Determine the [x, y] coordinate at the center of the cell enclosing the given text.  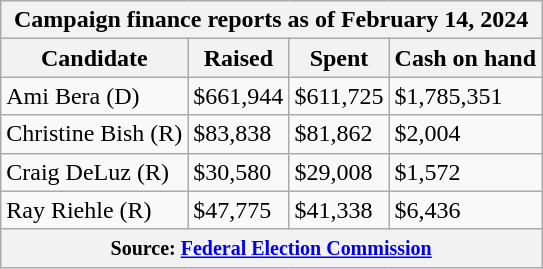
$1,785,351 [465, 96]
Raised [238, 58]
Candidate [94, 58]
Campaign finance reports as of February 14, 2024 [272, 20]
$83,838 [238, 134]
Spent [339, 58]
$611,725 [339, 96]
Cash on hand [465, 58]
Craig DeLuz (R) [94, 172]
Ami Bera (D) [94, 96]
Christine Bish (R) [94, 134]
Ray Riehle (R) [94, 210]
$2,004 [465, 134]
$661,944 [238, 96]
$1,572 [465, 172]
$41,338 [339, 210]
$29,008 [339, 172]
Source: Federal Election Commission [272, 248]
$47,775 [238, 210]
$30,580 [238, 172]
$6,436 [465, 210]
$81,862 [339, 134]
